Find where the given text appears and provide that cell's center as (X, Y) coordinate. 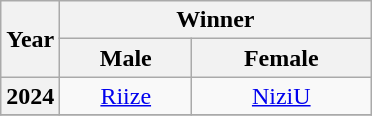
Riize (126, 96)
Male (126, 58)
Female (282, 58)
2024 (30, 96)
NiziU (282, 96)
Winner (216, 20)
Year (30, 39)
